Search for the cell housing the specified text and yield its [X, Y] center coordinate. 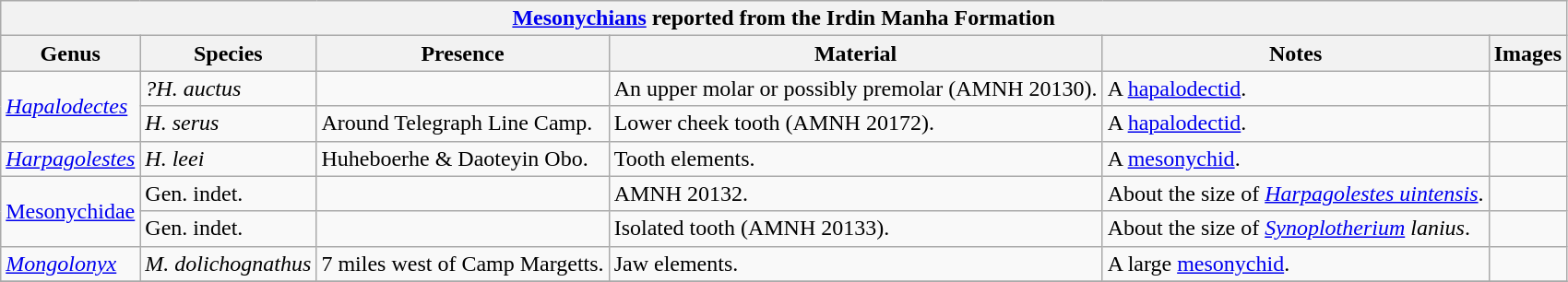
Huheboerhe & Daoteyin Obo. [463, 159]
AMNH 20132. [856, 194]
An upper molar or possibly premolar (AMNH 20130). [856, 88]
Isolated tooth (AMNH 20133). [856, 229]
Hapalodectes [70, 106]
Tooth elements. [856, 159]
Presence [463, 53]
Species [229, 53]
Material [856, 53]
Mesonychidae [70, 211]
7 miles west of Camp Margetts. [463, 264]
A mesonychid. [1295, 159]
Mesonychians reported from the Irdin Manha Formation [784, 18]
Mongolonyx [70, 264]
?H. auctus [229, 88]
Lower cheek tooth (AMNH 20172). [856, 123]
Images [1527, 53]
Jaw elements. [856, 264]
Around Telegraph Line Camp. [463, 123]
M. dolichognathus [229, 264]
About the size of Synoplotherium lanius. [1295, 229]
Genus [70, 53]
H. serus [229, 123]
A large mesonychid. [1295, 264]
About the size of Harpagolestes uintensis. [1295, 194]
Notes [1295, 53]
Harpagolestes [70, 159]
H. leei [229, 159]
